Scan for the cell matching the given text and deliver its (X, Y) coordinate at center. 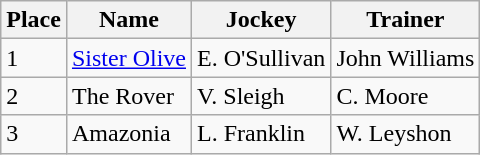
Jockey (262, 20)
Amazonia (128, 134)
C. Moore (406, 96)
The Rover (128, 96)
Sister Olive (128, 58)
E. O'Sullivan (262, 58)
1 (34, 58)
W. Leyshon (406, 134)
Trainer (406, 20)
2 (34, 96)
Name (128, 20)
Place (34, 20)
3 (34, 134)
V. Sleigh (262, 96)
John Williams (406, 58)
L. Franklin (262, 134)
